Find where the given text appears and provide that cell's center as [x, y] coordinate. 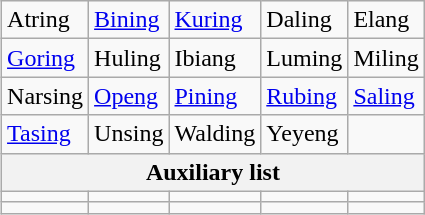
Unsing [129, 134]
Saling [386, 96]
Openg [129, 96]
Miling [386, 58]
Goring [46, 58]
Bining [129, 20]
Rubing [304, 96]
Pining [215, 96]
Yeyeng [304, 134]
Walding [215, 134]
Atring [46, 20]
Elang [386, 20]
Narsing [46, 96]
Auxiliary list [214, 172]
Ibiang [215, 58]
Kuring [215, 20]
Daling [304, 20]
Huling [129, 58]
Luming [304, 58]
Tasing [46, 134]
